Capture the cell that displays the provided text and extract its [x, y] central coordinate. 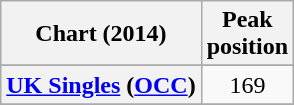
UK Singles (OCC) [101, 85]
169 [247, 85]
Chart (2014) [101, 34]
Peakposition [247, 34]
